Determine the [X, Y] coordinate at the center of the cell enclosing the given text.  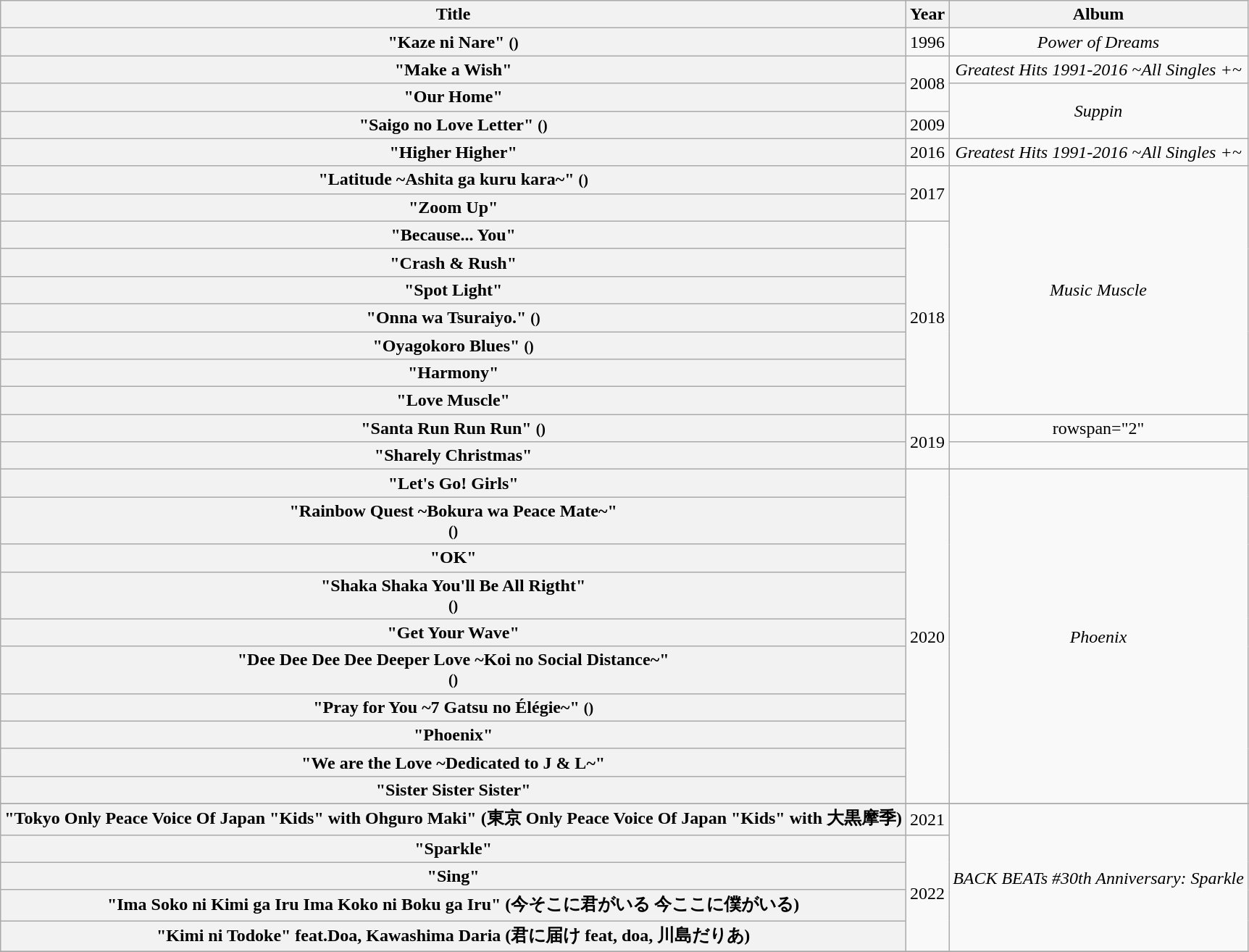
2018 [927, 317]
Power of Dreams [1098, 42]
"Onna wa Tsuraiyo." () [454, 317]
"Because... You" [454, 235]
"We are the Love ~Dedicated to J & L~" [454, 762]
"Kimi ni Todoke" feat.Doa, Kawashima Daria (君に届け feat, doa, 川島だりあ) [454, 936]
"Saigo no Love Letter" () [454, 125]
2022 [927, 893]
"Get Your Wave" [454, 632]
"Harmony" [454, 373]
"Spot Light" [454, 290]
"Love Muscle" [454, 401]
Year [927, 14]
"Let's Go! Girls" [454, 483]
"Dee Dee Dee Dee Deeper Love ~Koi no Social Distance~" () [454, 669]
"Our Home" [454, 97]
2016 [927, 152]
"Tokyo Only Peace Voice Of Japan "Kids" with Ohguro Maki" (東京 Only Peace Voice Of Japan "Kids" with 大黒摩季) [454, 819]
Album [1098, 14]
"Shaka Shaka You'll Be All Rigtht" () [454, 596]
"Oyagokoro Blues" () [454, 346]
"Higher Higher" [454, 152]
Music Muscle [1098, 290]
"OK" [454, 558]
1996 [927, 42]
"Sing" [454, 876]
"Rainbow Quest ~Bokura wa Peace Mate~" () [454, 520]
"Make a Wish" [454, 70]
"Pray for You ~7 Gatsu no Élégie~" () [454, 707]
"Santa Run Run Run" () [454, 428]
BACK BEATs #30th Anniversary: Sparkle [1098, 877]
"Ima Soko ni Kimi ga Iru Ima Koko ni Boku ga Iru" (今そこに君がいる 今ここに僕がいる) [454, 906]
"Crash & Rush" [454, 262]
2008 [927, 83]
rowspan="2" [1098, 428]
"Kaze ni Nare" () [454, 42]
"Phoenix" [454, 735]
2020 [927, 637]
Title [454, 14]
"Sister Sister Sister" [454, 790]
2017 [927, 193]
Phoenix [1098, 637]
2021 [927, 819]
"Sharely Christmas" [454, 456]
2019 [927, 442]
Suppin [1098, 111]
"Sparkle" [454, 848]
"Latitude ~Ashita ga kuru kara~" () [454, 180]
"Zoom Up" [454, 207]
2009 [927, 125]
